Output the (X, Y) coordinate of the center of the cell containing the given text.  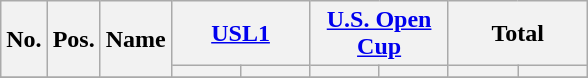
No. (24, 39)
Total (518, 34)
Name (136, 39)
USL1 (240, 34)
Pos. (74, 39)
U.S. Open Cup (380, 34)
